Scan for the cell matching the given text and deliver its (X, Y) coordinate at center. 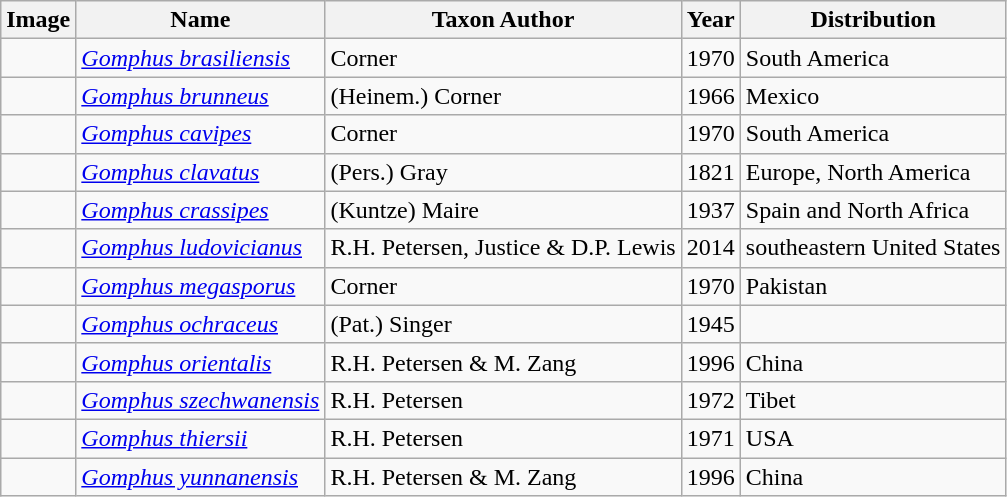
(Heinem.) Corner (503, 96)
Gomphus ochraceus (200, 324)
Gomphus brunneus (200, 96)
(Pat.) Singer (503, 324)
Year (710, 20)
Taxon Author (503, 20)
1821 (710, 172)
1945 (710, 324)
1971 (710, 438)
Tibet (873, 400)
Gomphus crassipes (200, 210)
(Kuntze) Maire (503, 210)
Spain and North Africa (873, 210)
Gomphus thiersii (200, 438)
1937 (710, 210)
southeastern United States (873, 248)
1966 (710, 96)
Gomphus ludovicianus (200, 248)
Gomphus brasiliensis (200, 58)
1972 (710, 400)
Pakistan (873, 286)
Gomphus megasporus (200, 286)
2014 (710, 248)
R.H. Petersen, Justice & D.P. Lewis (503, 248)
Gomphus clavatus (200, 172)
Gomphus orientalis (200, 362)
Gomphus szechwanensis (200, 400)
Europe, North America (873, 172)
Image (38, 20)
Gomphus cavipes (200, 134)
Distribution (873, 20)
(Pers.) Gray (503, 172)
Gomphus yunnanensis (200, 477)
USA (873, 438)
Mexico (873, 96)
Name (200, 20)
